Capture the cell that displays the provided text and extract its [X, Y] central coordinate. 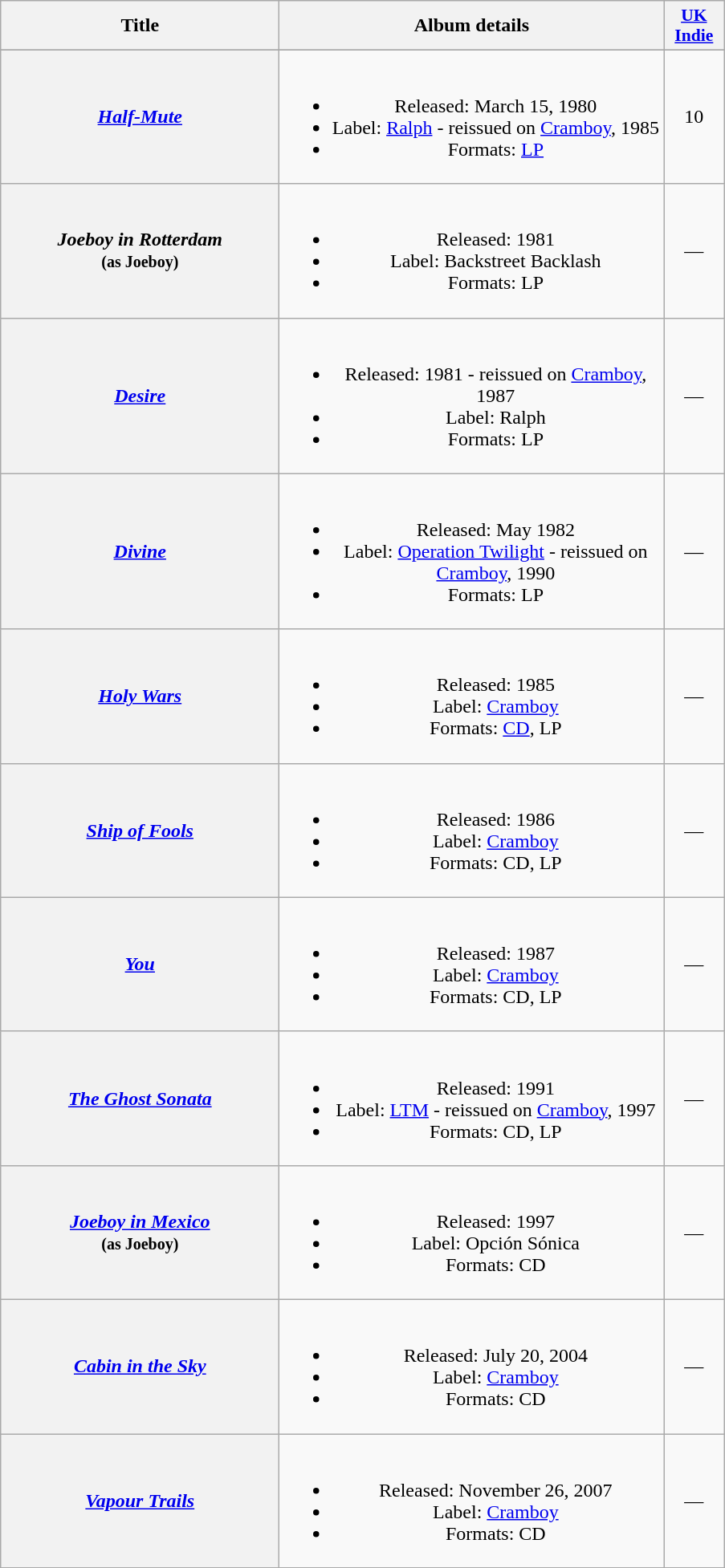
Released: 1981Label: Backstreet BacklashFormats: LP [472, 250]
Released: May 1982Label: Operation Twilight - reissued on Cramboy, 1990Formats: LP [472, 551]
Desire [140, 396]
Released: July 20, 2004Label: CramboyFormats: CD [472, 1366]
Released: 1986Label: CramboyFormats: CD, LP [472, 830]
Ship of Fools [140, 830]
Released: March 15, 1980Label: Ralph - reissued on Cramboy, 1985Formats: LP [472, 117]
Vapour Trails [140, 1501]
Released: 1997Label: Opción SónicaFormats: CD [472, 1233]
Holy Wars [140, 697]
Joeboy in Rotterdam(as Joeboy) [140, 250]
Released: 1981 - reissued on Cramboy, 1987Label: RalphFormats: LP [472, 396]
Album details [472, 26]
Cabin in the Sky [140, 1366]
10 [694, 117]
Half-Mute [140, 117]
You [140, 965]
Title [140, 26]
Released: 1991Label: LTM - reissued on Cramboy, 1997Formats: CD, LP [472, 1098]
The Ghost Sonata [140, 1098]
Released: 1987Label: CramboyFormats: CD, LP [472, 965]
UK Indie [694, 26]
Divine [140, 551]
Released: November 26, 2007Label: CramboyFormats: CD [472, 1501]
Joeboy in Mexico(as Joeboy) [140, 1233]
Released: 1985Label: CramboyFormats: CD, LP [472, 697]
